Determine the [X, Y] coordinate at the center of the cell enclosing the given text.  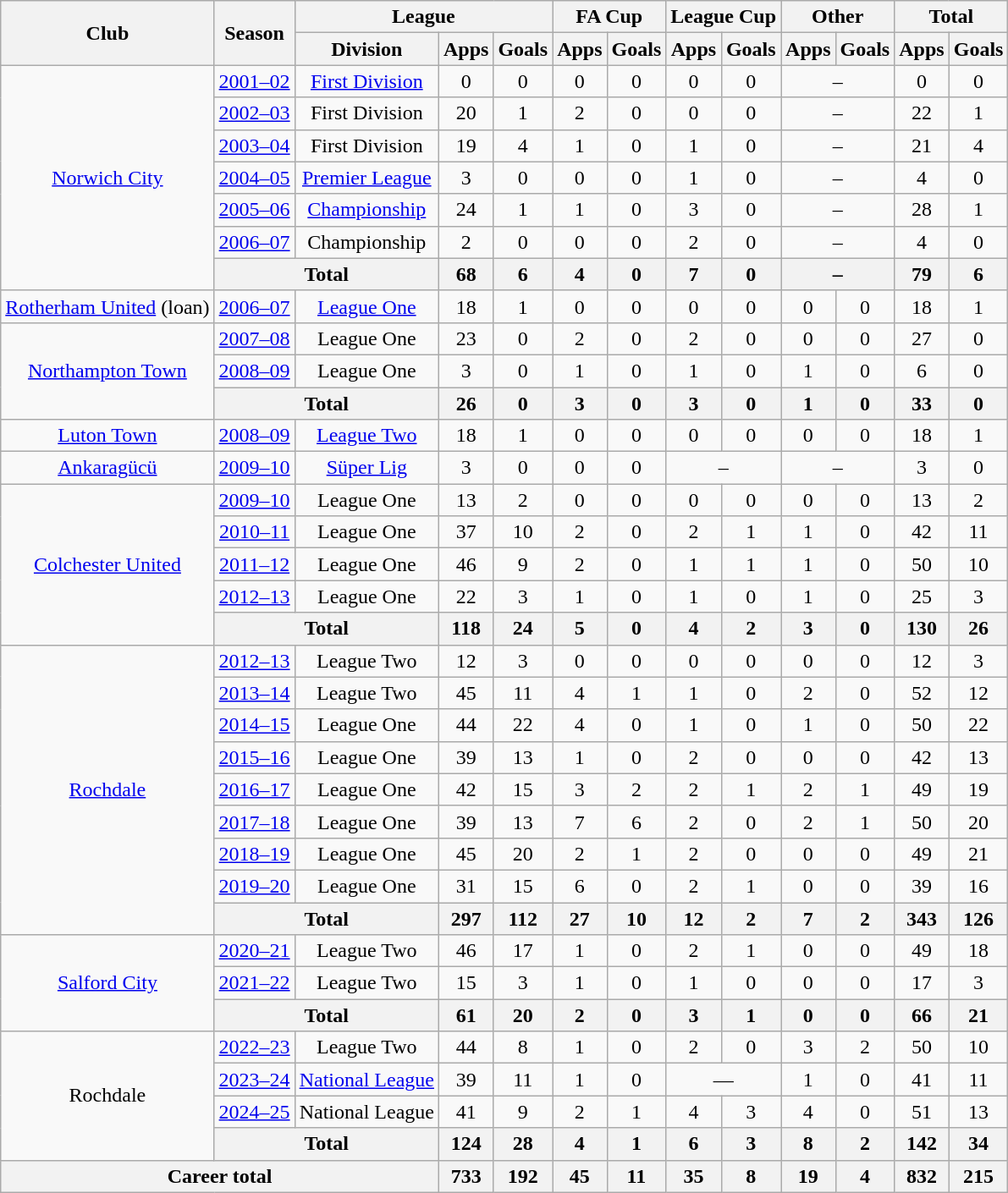
130 [922, 629]
23 [465, 338]
126 [978, 918]
2024–25 [254, 1112]
FA Cup [609, 17]
192 [523, 1176]
124 [465, 1144]
112 [523, 918]
Luton Town [107, 436]
Career total [220, 1176]
2020–21 [254, 951]
33 [922, 404]
2010–11 [254, 532]
2018–19 [254, 854]
2005–06 [254, 210]
Season [254, 33]
Other [838, 17]
2013–14 [254, 693]
League [423, 17]
2021–22 [254, 983]
2022–23 [254, 1047]
2003–04 [254, 146]
37 [465, 532]
Club [107, 33]
832 [922, 1176]
Northampton Town [107, 371]
2023–24 [254, 1080]
2019–20 [254, 886]
2011–12 [254, 564]
215 [978, 1176]
66 [922, 1015]
2014–15 [254, 725]
— [724, 1080]
2007–08 [254, 338]
2001–02 [254, 81]
142 [922, 1144]
2015–16 [254, 757]
733 [465, 1176]
343 [922, 918]
Rotherham United (loan) [107, 306]
Colchester United [107, 564]
52 [922, 693]
16 [978, 886]
297 [465, 918]
61 [465, 1015]
2004–05 [254, 178]
League Cup [724, 17]
2002–03 [254, 113]
Salford City [107, 983]
31 [465, 886]
Division [366, 49]
2016–17 [254, 789]
5 [580, 629]
Norwich City [107, 178]
Ankaragücü [107, 468]
35 [694, 1176]
79 [922, 274]
Premier League [366, 178]
Süper Lig [366, 468]
118 [465, 629]
34 [978, 1144]
2017–18 [254, 822]
51 [922, 1112]
25 [922, 596]
68 [465, 274]
